Detect which cell encompasses the target text, then output its [X, Y] center coordinate. 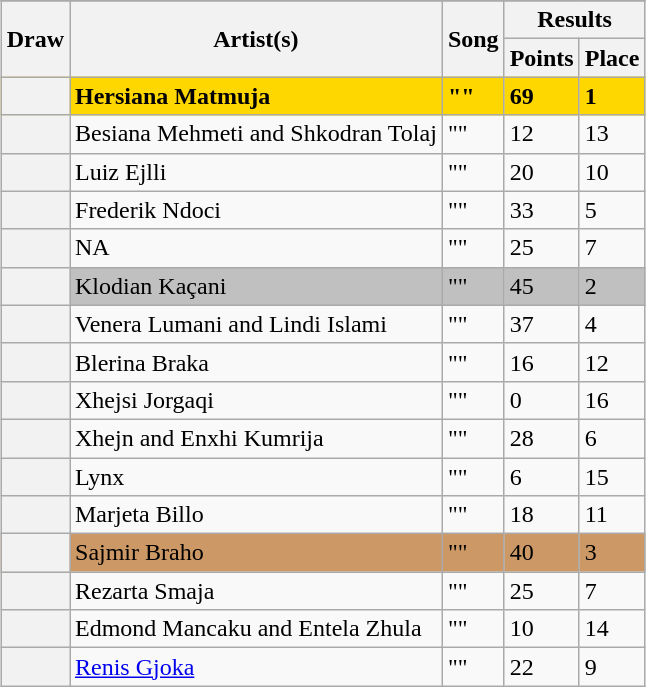
Sajmir Braho [256, 553]
40 [542, 553]
9 [612, 667]
Edmond Mancaku and Entela Zhula [256, 629]
5 [612, 210]
NA [256, 248]
13 [612, 134]
2 [612, 286]
20 [542, 172]
33 [542, 210]
Blerina Braka [256, 362]
Marjeta Billo [256, 515]
Song [473, 39]
Xhejsi Jorgaqi [256, 400]
Place [612, 58]
Lynx [256, 477]
1 [612, 96]
4 [612, 324]
Besiana Mehmeti and Shkodran Tolaj [256, 134]
45 [542, 286]
Klodian Kaçani [256, 286]
Venera Lumani and Lindi Islami [256, 324]
Artist(s) [256, 39]
Luiz Ejlli [256, 172]
Draw [35, 39]
Renis Gjoka [256, 667]
37 [542, 324]
Frederik Ndoci [256, 210]
18 [542, 515]
Points [542, 58]
28 [542, 438]
69 [542, 96]
15 [612, 477]
22 [542, 667]
Xhejn and Enxhi Kumrija [256, 438]
11 [612, 515]
Hersiana Matmuja [256, 96]
0 [542, 400]
Rezarta Smaja [256, 591]
3 [612, 553]
Results [574, 20]
14 [612, 629]
